Locate the cell with the specified text and output its [X, Y] center coordinate. 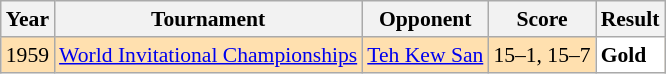
1959 [28, 55]
World Invitational Championships [208, 55]
Tournament [208, 19]
Result [630, 19]
Score [542, 19]
Opponent [425, 19]
Gold [630, 55]
15–1, 15–7 [542, 55]
Year [28, 19]
Teh Kew San [425, 55]
